Provide the (X, Y) coordinate of the cell's center where the given text is located.  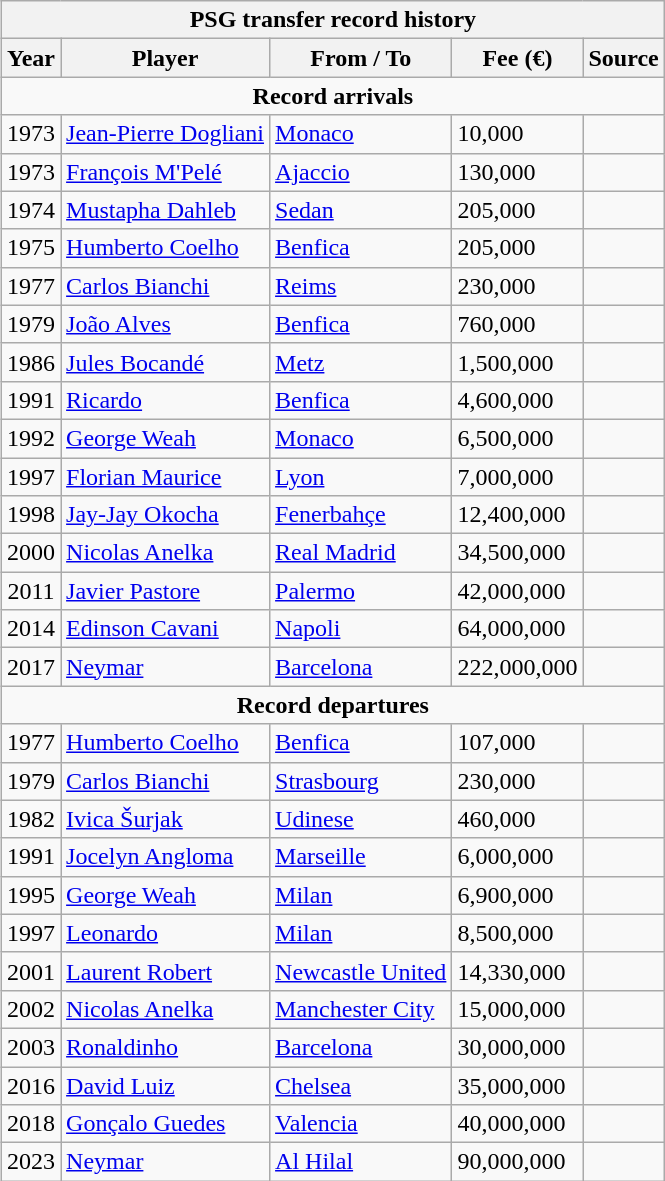
2011 (32, 591)
Newcastle United (361, 971)
7,000,000 (518, 477)
1,500,000 (518, 362)
2003 (32, 1047)
107,000 (518, 743)
1975 (32, 248)
PSG transfer record history (334, 20)
64,000,000 (518, 629)
Ronaldinho (166, 1047)
Manchester City (361, 1009)
Sedan (361, 210)
Fenerbahçe (361, 515)
Valencia (361, 1124)
6,000,000 (518, 857)
1995 (32, 895)
Laurent Robert (166, 971)
760,000 (518, 324)
8,500,000 (518, 933)
Record departures (334, 705)
Strasbourg (361, 781)
Ivica Šurjak (166, 819)
Source (624, 58)
From / To (361, 58)
Al Hilal (361, 1162)
François M'Pelé (166, 172)
6,900,000 (518, 895)
Reims (361, 286)
Leonardo (166, 933)
1986 (32, 362)
Jean-Pierre Dogliani (166, 134)
14,330,000 (518, 971)
10,000 (518, 134)
2001 (32, 971)
Chelsea (361, 1085)
Lyon (361, 477)
1992 (32, 438)
6,500,000 (518, 438)
2002 (32, 1009)
Jules Bocandé (166, 362)
2017 (32, 667)
David Luiz (166, 1085)
15,000,000 (518, 1009)
Udinese (361, 819)
Napoli (361, 629)
34,500,000 (518, 553)
1982 (32, 819)
460,000 (518, 819)
Florian Maurice (166, 477)
2016 (32, 1085)
42,000,000 (518, 591)
Ricardo (166, 400)
2023 (32, 1162)
12,400,000 (518, 515)
Mustapha Dahleb (166, 210)
35,000,000 (518, 1085)
Record arrivals (334, 96)
Year (32, 58)
130,000 (518, 172)
Jay-Jay Okocha (166, 515)
João Alves (166, 324)
Real Madrid (361, 553)
2000 (32, 553)
Marseille (361, 857)
4,600,000 (518, 400)
Javier Pastore (166, 591)
2018 (32, 1124)
Player (166, 58)
Ajaccio (361, 172)
Palermo (361, 591)
1998 (32, 515)
30,000,000 (518, 1047)
Metz (361, 362)
222,000,000 (518, 667)
2014 (32, 629)
1974 (32, 210)
Fee (€) (518, 58)
Jocelyn Angloma (166, 857)
Edinson Cavani (166, 629)
Gonçalo Guedes (166, 1124)
40,000,000 (518, 1124)
90,000,000 (518, 1162)
